Pinpoint the cell where the given text exists, returning its [X, Y] midpoint coordinate. 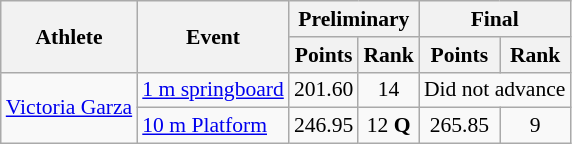
12 Q [388, 126]
Did not advance [495, 90]
14 [388, 90]
9 [536, 126]
Victoria Garza [69, 108]
Event [213, 36]
Final [495, 19]
201.60 [324, 90]
Preliminary [354, 19]
246.95 [324, 126]
1 m springboard [213, 90]
265.85 [460, 126]
Athlete [69, 36]
10 m Platform [213, 126]
